Return (X, Y) of the center of cell containing provided text 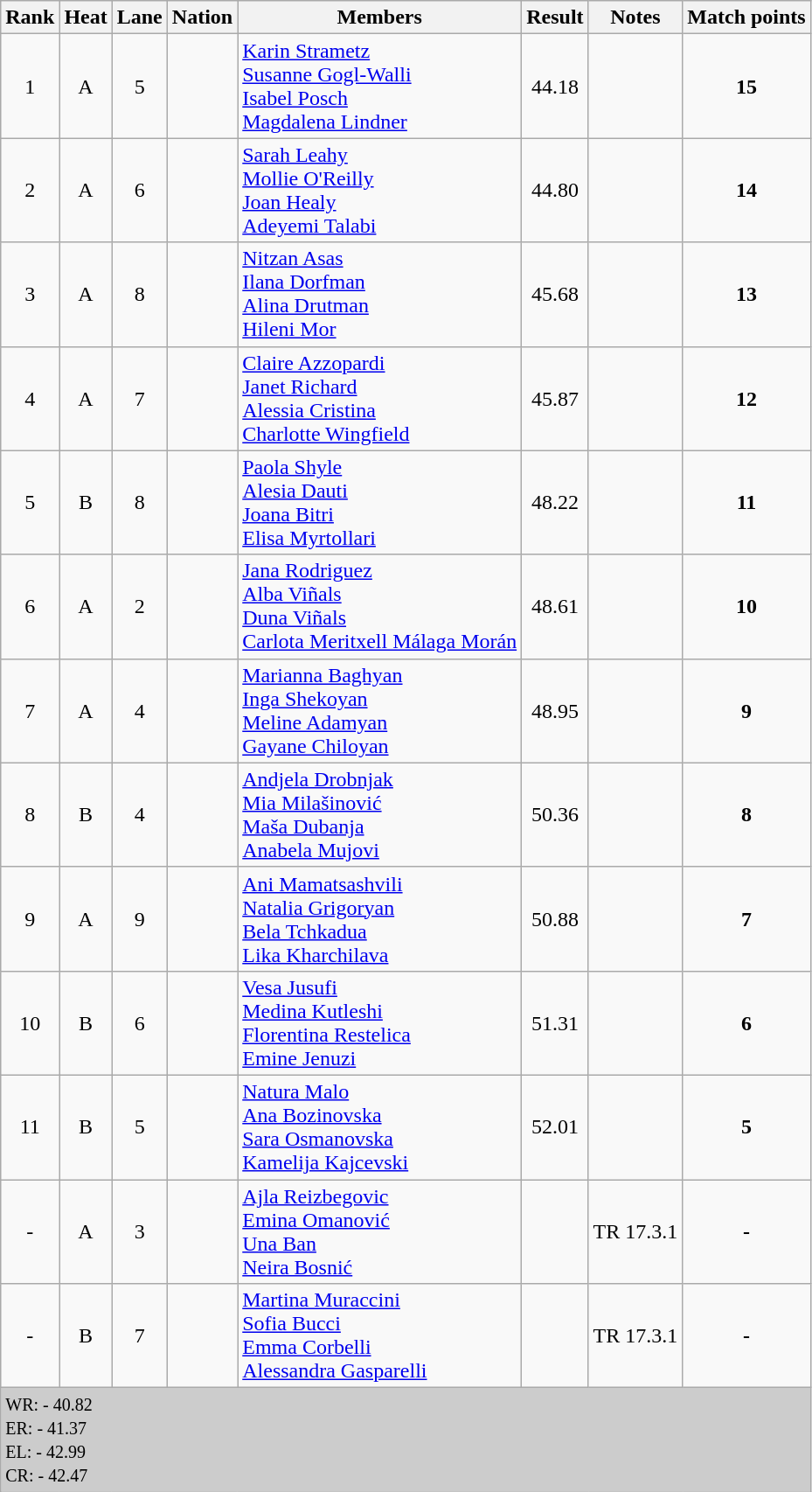
Lane (140, 17)
50.88 (555, 918)
Ani MamatsashviliNatalia GrigoryanBela TchkaduaLika Kharchilava (379, 918)
Claire AzzopardiJanet RichardAlessia CristinaCharlotte Wingfield (379, 399)
Andjela DrobnjakMia MilašinovićMaša DubanjaAnabela Mujovi (379, 815)
52.01 (555, 1126)
Jana RodriguezAlba ViñalsDuna ViñalsCarlota Meritxell Málaga Morán (379, 607)
Heat (86, 17)
Sarah LeahyMollie O'ReillyJoan HealyAdeyemi Talabi (379, 191)
50.36 (555, 815)
Result (555, 17)
51.31 (555, 1023)
45.68 (555, 294)
14 (746, 191)
44.18 (555, 86)
48.95 (555, 710)
48.61 (555, 607)
12 (746, 399)
Ajla ReizbegovicEmina OmanovićUna BanNeira Bosnić (379, 1231)
Rank (30, 17)
44.80 (555, 191)
Nation (202, 17)
Martina MuracciniSofia BucciEmma CorbelliAlessandra Gasparelli (379, 1336)
Karin StrametzSusanne Gogl-WalliIsabel PoschMagdalena Lindner (379, 86)
Members (379, 17)
45.87 (555, 399)
Match points (746, 17)
Nitzan AsasIlana DorfmanAlina DrutmanHileni Mor (379, 294)
Paola ShyleAlesia DautiJoana BitriElisa Myrtollari (379, 502)
48.22 (555, 502)
WR: - 40.82ER: - 41.37EL: - 42.99CR: - 42.47 (406, 1440)
Natura MaloAna BozinovskaSara OsmanovskaKamelija Kajcevski (379, 1126)
1 (30, 86)
15 (746, 86)
Marianna BaghyanInga ShekoyanMeline AdamyanGayane Chiloyan (379, 710)
Vesa JusufiMedina KutleshiFlorentina RestelicaEmine Jenuzi (379, 1023)
13 (746, 294)
Notes (635, 17)
